Determine the [X, Y] coordinate at the center of the cell enclosing the given text.  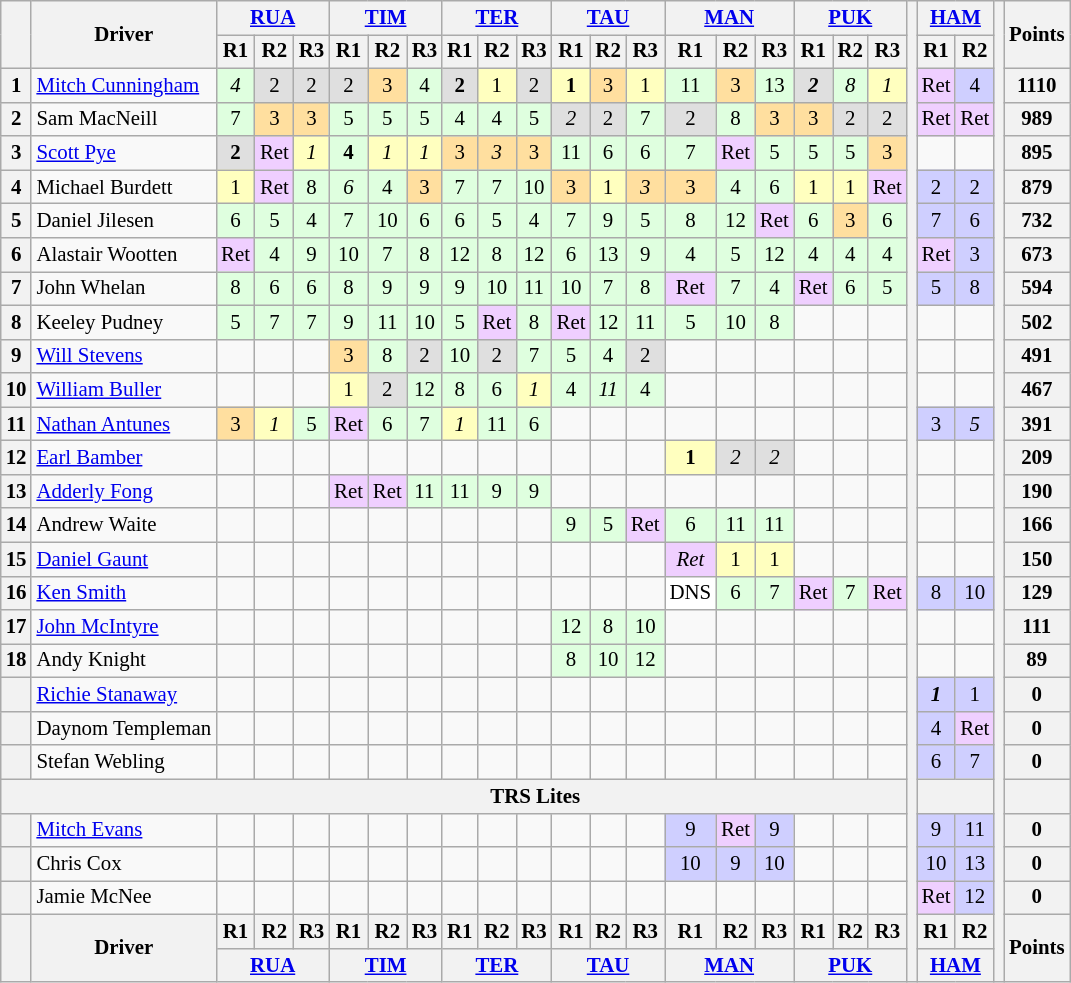
150 [1036, 559]
15 [16, 559]
William Buller [124, 390]
Daniel Gaunt [124, 559]
594 [1036, 288]
17 [16, 627]
Andrew Waite [124, 525]
129 [1036, 593]
Scott Pye [124, 153]
209 [1036, 458]
Stefan Webling [124, 762]
166 [1036, 525]
Jamie McNee [124, 898]
Sam MacNeill [124, 119]
Daynom Templeman [124, 728]
TRS Lites [536, 796]
14 [16, 525]
879 [1036, 187]
Adderly Fong [124, 491]
Will Stevens [124, 356]
391 [1036, 424]
Andy Knight [124, 661]
989 [1036, 119]
111 [1036, 627]
John Whelan [124, 288]
1110 [1036, 85]
467 [1036, 390]
Nathan Antunes [124, 424]
Mitch Cunningham [124, 85]
Alastair Wootten [124, 255]
190 [1036, 491]
DNS [691, 593]
Michael Burdett [124, 187]
18 [16, 661]
Richie Stanaway [124, 695]
Daniel Jilesen [124, 221]
John McIntyre [124, 627]
Chris Cox [124, 864]
895 [1036, 153]
Ken Smith [124, 593]
16 [16, 593]
89 [1036, 661]
502 [1036, 322]
Mitch Evans [124, 830]
732 [1036, 221]
491 [1036, 356]
Keeley Pudney [124, 322]
Earl Bamber [124, 458]
673 [1036, 255]
